Capture the cell that displays the provided text and extract its [x, y] central coordinate. 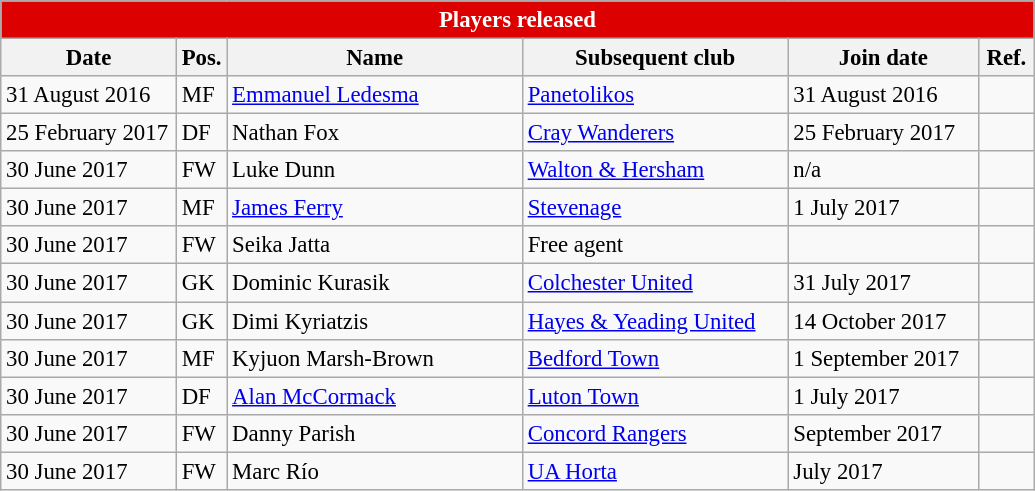
Name [375, 58]
Seika Jatta [375, 245]
Pos. [201, 58]
September 2017 [884, 433]
Danny Parish [375, 433]
Subsequent club [655, 58]
Stevenage [655, 208]
Date [89, 58]
Walton & Hersham [655, 170]
Marc Río [375, 471]
31 July 2017 [884, 283]
14 October 2017 [884, 321]
Free agent [655, 245]
July 2017 [884, 471]
Alan McCormack [375, 396]
Panetolikos [655, 95]
Concord Rangers [655, 433]
Ref. [1007, 58]
Dominic Kurasik [375, 283]
1 September 2017 [884, 358]
James Ferry [375, 208]
Hayes & Yeading United [655, 321]
Luke Dunn [375, 170]
Players released [518, 20]
Kyjuon Marsh-Brown [375, 358]
n/a [884, 170]
Bedford Town [655, 358]
Join date [884, 58]
Cray Wanderers [655, 133]
Luton Town [655, 396]
Colchester United [655, 283]
UA Horta [655, 471]
Dimi Kyriatzis [375, 321]
Nathan Fox [375, 133]
Emmanuel Ledesma [375, 95]
